Provide the [X, Y] coordinate of the cell's center where the given text is located.  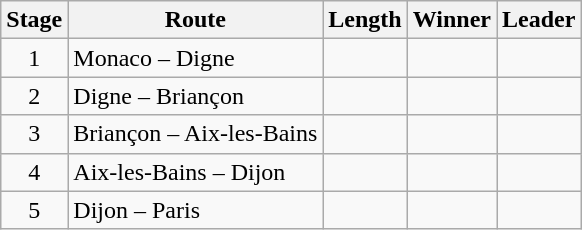
Stage [34, 20]
5 [34, 210]
Dijon – Paris [196, 210]
2 [34, 96]
3 [34, 134]
Aix-les-Bains – Dijon [196, 172]
Route [196, 20]
Winner [452, 20]
Digne – Briançon [196, 96]
1 [34, 58]
Monaco – Digne [196, 58]
Length [365, 20]
Leader [539, 20]
Briançon – Aix-les-Bains [196, 134]
4 [34, 172]
